Scan for the cell matching the given text and deliver its (x, y) coordinate at center. 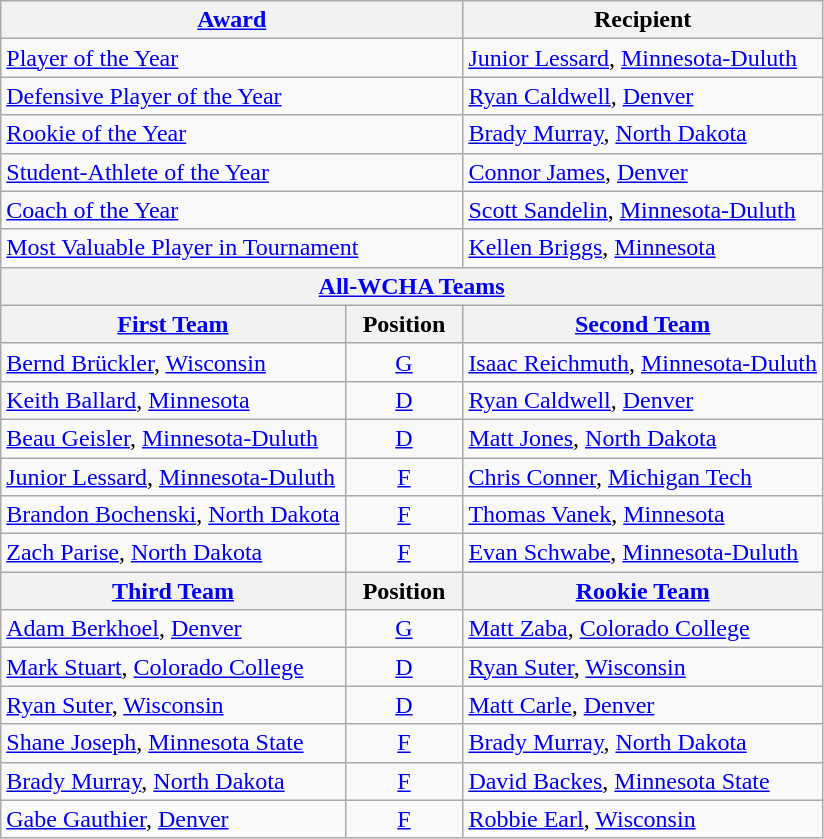
Robbie Earl, Wisconsin (643, 819)
Player of the Year (232, 58)
Keith Ballard, Minnesota (173, 400)
Zach Parise, North Dakota (173, 553)
Shane Joseph, Minnesota State (173, 743)
First Team (173, 324)
Second Team (643, 324)
Scott Sandelin, Minnesota-Duluth (643, 210)
Most Valuable Player in Tournament (232, 248)
Recipient (643, 20)
All-WCHA Teams (412, 286)
Thomas Vanek, Minnesota (643, 515)
Adam Berkhoel, Denver (173, 629)
Student-Athlete of the Year (232, 172)
Connor James, Denver (643, 172)
Isaac Reichmuth, Minnesota-Duluth (643, 362)
Beau Geisler, Minnesota-Duluth (173, 438)
Coach of the Year (232, 210)
Rookie of the Year (232, 134)
David Backes, Minnesota State (643, 781)
Kellen Briggs, Minnesota (643, 248)
Award (232, 20)
Third Team (173, 591)
Matt Jones, North Dakota (643, 438)
Rookie Team (643, 591)
Defensive Player of the Year (232, 96)
Brandon Bochenski, North Dakota (173, 515)
Matt Carle, Denver (643, 705)
Evan Schwabe, Minnesota-Duluth (643, 553)
Chris Conner, Michigan Tech (643, 477)
Bernd Brückler, Wisconsin (173, 362)
Mark Stuart, Colorado College (173, 667)
Matt Zaba, Colorado College (643, 629)
Gabe Gauthier, Denver (173, 819)
